Locate the cell with the specified text and output its [X, Y] center coordinate. 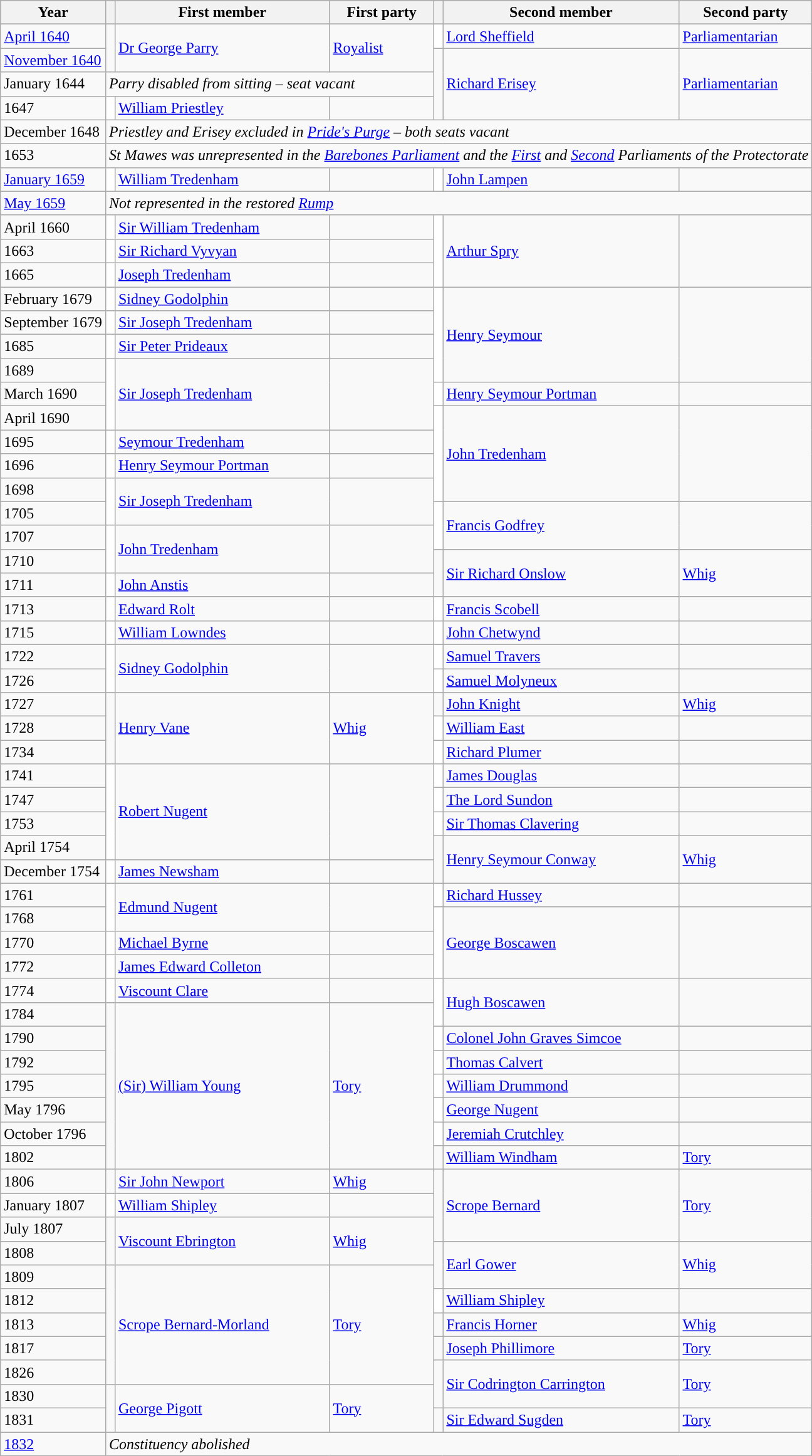
Dr George Parry [222, 48]
Francis Horner [561, 1324]
William Priestley [222, 108]
Scrope Bernard [561, 1205]
July 1807 [53, 1229]
William Windham [561, 1158]
1663 [53, 251]
Sir Thomas Clavering [561, 824]
April 1660 [53, 227]
Jeremiah Crutchley [561, 1134]
George Nugent [561, 1110]
1790 [53, 1038]
1812 [53, 1301]
Henry Vane [222, 728]
1728 [53, 728]
1726 [53, 680]
1768 [53, 919]
1830 [53, 1396]
1792 [53, 1062]
George Boscawen [561, 943]
Francis Scobell [561, 609]
1741 [53, 776]
John Knight [561, 704]
December 1754 [53, 871]
1685 [53, 347]
Year [53, 13]
January 1644 [53, 84]
1808 [53, 1253]
William East [561, 728]
Colonel John Graves Simcoe [561, 1038]
John Anstis [222, 585]
Samuel Travers [561, 656]
1727 [53, 704]
1826 [53, 1372]
1809 [53, 1277]
1710 [53, 561]
1813 [53, 1324]
1831 [53, 1420]
1817 [53, 1348]
1698 [53, 490]
James Newsham [222, 871]
1772 [53, 966]
January 1807 [53, 1205]
Thomas Calvert [561, 1062]
First party [382, 13]
William Lowndes [222, 632]
March 1690 [53, 394]
Sir Edward Sugden [561, 1420]
Constituency abolished [459, 1443]
Sir Peter Prideaux [222, 347]
Arthur Spry [561, 251]
1747 [53, 800]
April 1690 [53, 418]
Parry disabled from sitting – seat vacant [269, 84]
1832 [53, 1443]
1802 [53, 1158]
1713 [53, 609]
John Lampen [561, 179]
1647 [53, 108]
Seymour Tredenham [222, 442]
1711 [53, 585]
1665 [53, 275]
Richard Hussey [561, 895]
1770 [53, 943]
1696 [53, 466]
Sir William Tredenham [222, 227]
May 1659 [53, 203]
William Tredenham [222, 179]
The Lord Sundon [561, 800]
December 1648 [53, 132]
1734 [53, 752]
1795 [53, 1086]
Viscount Clare [222, 990]
John Chetwynd [561, 632]
Earl Gower [561, 1265]
November 1640 [53, 60]
First member [222, 13]
Second member [561, 13]
St Mawes was unrepresented in the Barebones Parliament and the First and Second Parliaments of the Protectorate [459, 155]
Henry Seymour [561, 335]
Priestley and Erisey excluded in Pride's Purge – both seats vacant [459, 132]
January 1659 [53, 179]
Royalist [382, 48]
1707 [53, 537]
Sir Richard Onslow [561, 573]
1774 [53, 990]
October 1796 [53, 1134]
Samuel Molyneux [561, 680]
1689 [53, 370]
Sir Richard Vyvyan [222, 251]
Lord Sheffield [561, 36]
Edward Rolt [222, 609]
February 1679 [53, 299]
Sir Codrington Carrington [561, 1384]
1753 [53, 824]
September 1679 [53, 323]
1715 [53, 632]
1784 [53, 1014]
(Sir) William Young [222, 1086]
Sir John Newport [222, 1181]
Richard Erisey [561, 84]
George Pigott [222, 1408]
Michael Byrne [222, 943]
April 1754 [53, 847]
Francis Godfrey [561, 525]
1705 [53, 513]
Joseph Tredenham [222, 275]
William Drummond [561, 1086]
Edmund Nugent [222, 907]
Henry Seymour Conway [561, 859]
1806 [53, 1181]
1761 [53, 895]
May 1796 [53, 1110]
James Edward Colleton [222, 966]
1722 [53, 656]
James Douglas [561, 776]
Joseph Phillimore [561, 1348]
Scrope Bernard-Morland [222, 1324]
1653 [53, 155]
Robert Nugent [222, 812]
Second party [746, 13]
Hugh Boscawen [561, 1002]
Not represented in the restored Rump [459, 203]
Richard Plumer [561, 752]
April 1640 [53, 36]
1695 [53, 442]
Viscount Ebrington [222, 1241]
